Capture the cell that displays the provided text and extract its (X, Y) central coordinate. 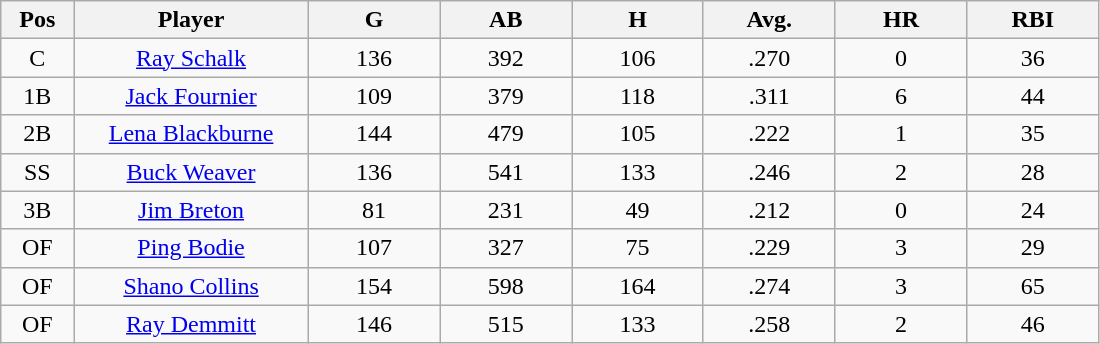
154 (374, 286)
2B (38, 134)
Player (191, 20)
.258 (769, 324)
Buck Weaver (191, 172)
36 (1033, 58)
541 (506, 172)
AB (506, 20)
.270 (769, 58)
Ray Schalk (191, 58)
105 (638, 134)
HR (901, 20)
144 (374, 134)
44 (1033, 96)
H (638, 20)
Ray Demmitt (191, 324)
106 (638, 58)
Jim Breton (191, 210)
231 (506, 210)
.222 (769, 134)
.274 (769, 286)
1B (38, 96)
327 (506, 248)
65 (1033, 286)
479 (506, 134)
6 (901, 96)
35 (1033, 134)
3B (38, 210)
SS (38, 172)
G (374, 20)
.311 (769, 96)
Avg. (769, 20)
164 (638, 286)
24 (1033, 210)
RBI (1033, 20)
379 (506, 96)
.212 (769, 210)
29 (1033, 248)
1 (901, 134)
Pos (38, 20)
C (38, 58)
515 (506, 324)
.246 (769, 172)
Ping Bodie (191, 248)
598 (506, 286)
81 (374, 210)
118 (638, 96)
28 (1033, 172)
109 (374, 96)
49 (638, 210)
.229 (769, 248)
Lena Blackburne (191, 134)
392 (506, 58)
Jack Fournier (191, 96)
75 (638, 248)
46 (1033, 324)
107 (374, 248)
146 (374, 324)
Shano Collins (191, 286)
